Extract the (x, y) coordinate from the center of the cell holding the provided text.  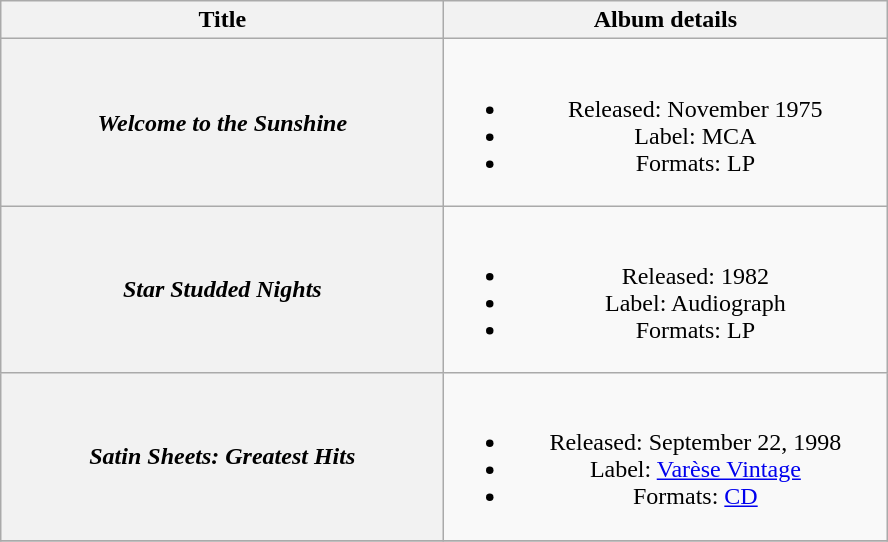
Title (222, 20)
Released: September 22, 1998Label: Varèse VintageFormats: CD (666, 456)
Released: 1982Label: AudiographFormats: LP (666, 290)
Welcome to the Sunshine (222, 122)
Album details (666, 20)
Satin Sheets: Greatest Hits (222, 456)
Star Studded Nights (222, 290)
Released: November 1975Label: MCAFormats: LP (666, 122)
